From the cell containing the given text, extract its center point as (X, Y) coordinate. 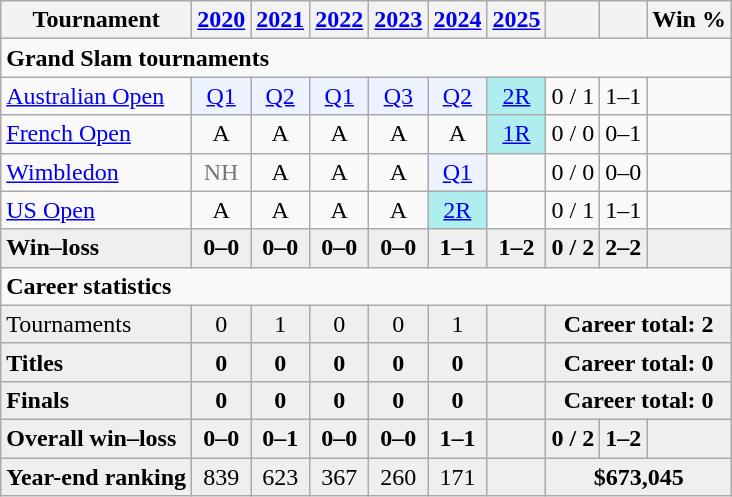
2023 (398, 20)
Win–loss (96, 248)
171 (458, 477)
2–2 (624, 248)
$673,045 (638, 477)
367 (340, 477)
2022 (340, 20)
839 (222, 477)
623 (280, 477)
Grand Slam tournaments (366, 58)
Wimbledon (96, 172)
French Open (96, 134)
1R (516, 134)
260 (398, 477)
Australian Open (96, 96)
Q3 (398, 96)
US Open (96, 210)
NH (222, 172)
Career statistics (366, 286)
2021 (280, 20)
Year-end ranking (96, 477)
Finals (96, 400)
Overall win–loss (96, 438)
2024 (458, 20)
Tournament (96, 20)
Win % (690, 20)
Titles (96, 362)
Tournaments (96, 324)
Career total: 2 (638, 324)
2025 (516, 20)
2020 (222, 20)
